Identify which cell holds the provided text, then report its (x, y) central coordinate. 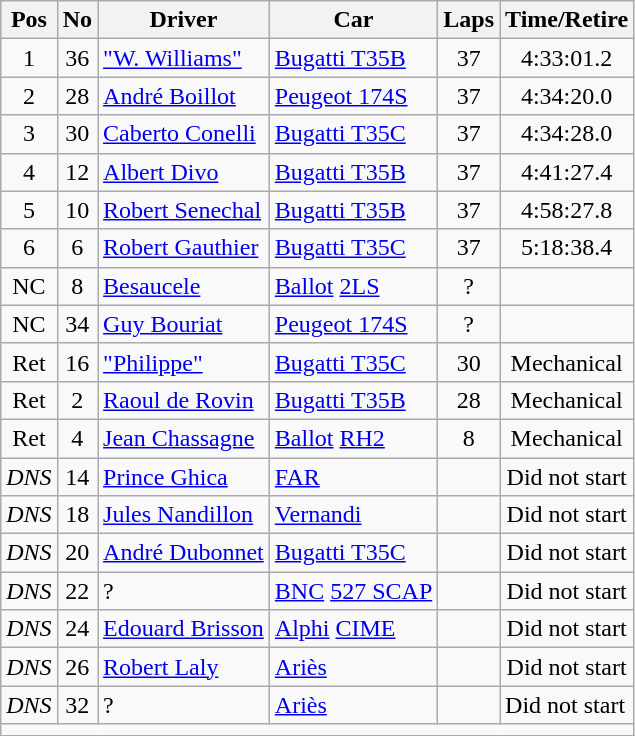
Ballot 2LS (353, 286)
4:33:01.2 (567, 58)
36 (77, 58)
Edouard Brisson (184, 629)
Prince Ghica (184, 477)
Alphi CIME (353, 629)
16 (77, 362)
Robert Gauthier (184, 248)
34 (77, 324)
Guy Bouriat (184, 324)
4:58:27.8 (567, 210)
20 (77, 553)
"Philippe" (184, 362)
Besaucele (184, 286)
Ballot RH2 (353, 438)
Caberto Conelli (184, 134)
26 (77, 667)
Robert Senechal (184, 210)
Robert Laly (184, 667)
4:34:28.0 (567, 134)
5:18:38.4 (567, 248)
4:34:20.0 (567, 96)
André Dubonnet (184, 553)
22 (77, 591)
3 (29, 134)
32 (77, 705)
Albert Divo (184, 172)
Vernandi (353, 515)
24 (77, 629)
Jean Chassagne (184, 438)
No (77, 20)
Car (353, 20)
Jules Nandillon (184, 515)
André Boillot (184, 96)
1 (29, 58)
14 (77, 477)
"W. Williams" (184, 58)
Driver (184, 20)
FAR (353, 477)
Laps (469, 20)
Pos (29, 20)
Raoul de Rovin (184, 400)
Time/Retire (567, 20)
BNC 527 SCAP (353, 591)
18 (77, 515)
5 (29, 210)
10 (77, 210)
12 (77, 172)
4:41:27.4 (567, 172)
